Output the [x, y] coordinate of the center of the cell containing the given text.  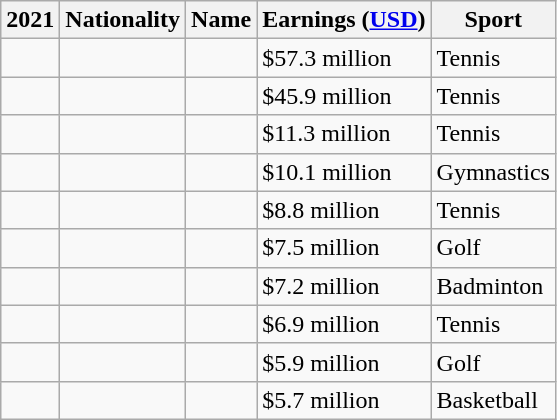
2021 [30, 20]
$8.8 million [344, 210]
$5.7 million [344, 400]
$45.9 million [344, 96]
$10.1 million [344, 172]
$5.9 million [344, 362]
$57.3 million [344, 58]
Basketball [493, 400]
$11.3 million [344, 134]
Badminton [493, 286]
Earnings (USD) [344, 20]
Nationality [123, 20]
$7.5 million [344, 248]
Sport [493, 20]
$6.9 million [344, 324]
$7.2 million [344, 286]
Name [222, 20]
Gymnastics [493, 172]
